Provide the (X, Y) coordinate of the cell's center where the given text is located.  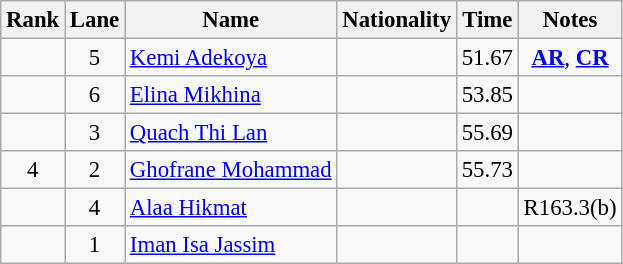
3 (95, 133)
Rank (33, 20)
2 (95, 170)
Name (231, 20)
Elina Mikhina (231, 95)
Time (487, 20)
53.85 (487, 95)
6 (95, 95)
Quach Thi Lan (231, 133)
R163.3(b) (570, 208)
1 (95, 245)
Ghofrane Mohammad (231, 170)
51.67 (487, 58)
Alaa Hikmat (231, 208)
55.69 (487, 133)
55.73 (487, 170)
5 (95, 58)
Lane (95, 20)
Kemi Adekoya (231, 58)
Notes (570, 20)
Nationality (396, 20)
AR, CR (570, 58)
Iman Isa Jassim (231, 245)
